Detect which cell encompasses the target text, then output its (X, Y) center coordinate. 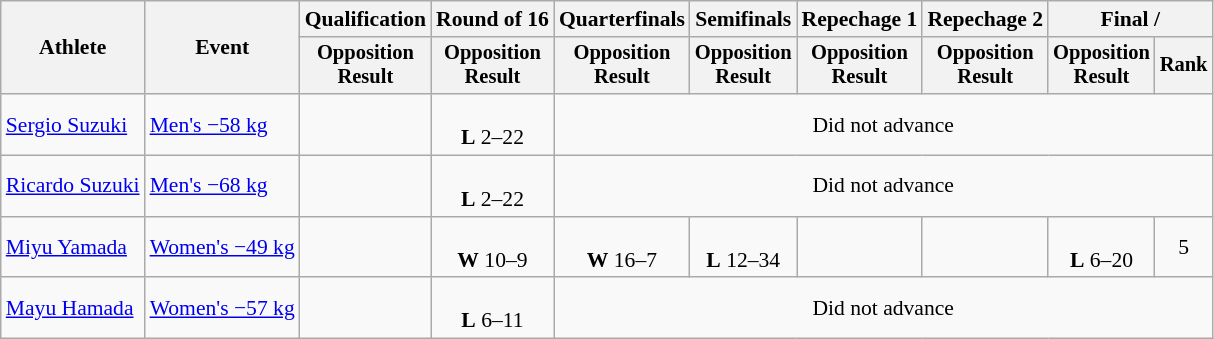
W 16–7 (622, 248)
Men's −68 kg (222, 186)
Mayu Hamada (73, 308)
Sergio Suzuki (73, 124)
Repechage 2 (985, 19)
Quarterfinals (622, 19)
L 12–34 (744, 248)
L 6–11 (492, 308)
Event (222, 48)
Men's −58 kg (222, 124)
Repechage 1 (860, 19)
5 (1184, 248)
Ricardo Suzuki (73, 186)
L 6–20 (1102, 248)
Miyu Yamada (73, 248)
Semifinals (744, 19)
Athlete (73, 48)
W 10–9 (492, 248)
Women's −57 kg (222, 308)
Qualification (366, 19)
Rank (1184, 66)
Final / (1130, 19)
Women's −49 kg (222, 248)
Round of 16 (492, 19)
